Locate the cell with the specified text and output its (X, Y) center coordinate. 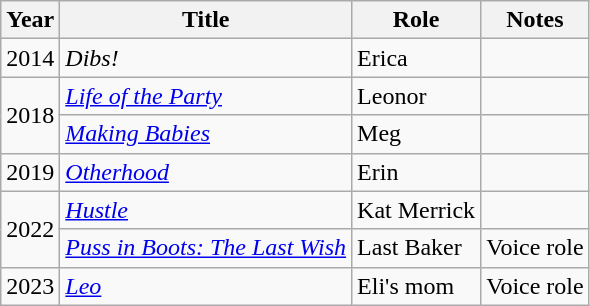
2022 (30, 229)
Notes (536, 20)
Year (30, 20)
Leonor (416, 96)
2019 (30, 172)
Eli's mom (416, 286)
Life of the Party (206, 96)
2014 (30, 58)
Erin (416, 172)
Erica (416, 58)
Last Baker (416, 248)
2018 (30, 115)
Otherhood (206, 172)
Leo (206, 286)
Dibs! (206, 58)
Puss in Boots: The Last Wish (206, 248)
Making Babies (206, 134)
Title (206, 20)
Meg (416, 134)
Role (416, 20)
2023 (30, 286)
Kat Merrick (416, 210)
Hustle (206, 210)
